Determine the (X, Y) coordinate at the center of the cell enclosing the given text.  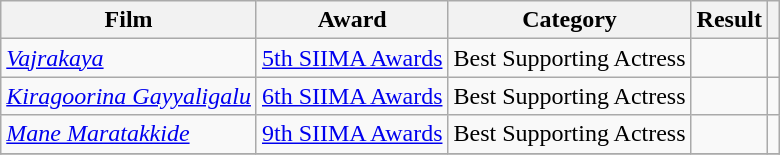
5th SIIMA Awards (352, 58)
Category (570, 20)
9th SIIMA Awards (352, 134)
Award (352, 20)
Mane Maratakkide (129, 134)
6th SIIMA Awards (352, 96)
Film (129, 20)
Result (729, 20)
Kiragoorina Gayyaligalu (129, 96)
Vajrakaya (129, 58)
